Find where the given text appears and provide that cell's center as [X, Y] coordinate. 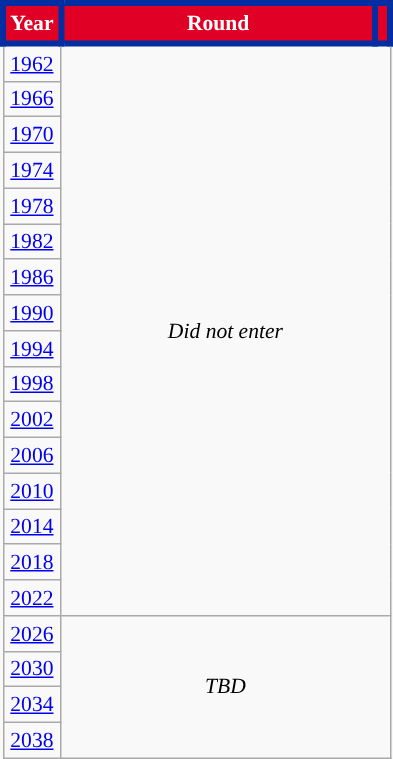
1978 [32, 206]
2006 [32, 456]
1994 [32, 349]
1966 [32, 99]
1974 [32, 171]
2014 [32, 527]
1970 [32, 135]
1998 [32, 384]
Did not enter [226, 330]
1962 [32, 63]
2002 [32, 420]
Year [32, 23]
2018 [32, 563]
TBD [226, 687]
2022 [32, 598]
2026 [32, 634]
1982 [32, 242]
Round [218, 23]
2030 [32, 669]
1990 [32, 313]
1986 [32, 278]
2010 [32, 491]
2034 [32, 705]
2038 [32, 741]
